Determine the (X, Y) coordinate at the center of the cell enclosing the given text.  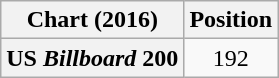
Position (231, 20)
192 (231, 58)
US Billboard 200 (92, 58)
Chart (2016) (92, 20)
